Return the [x, y] coordinate for the center point of the cell that contains the specified text.  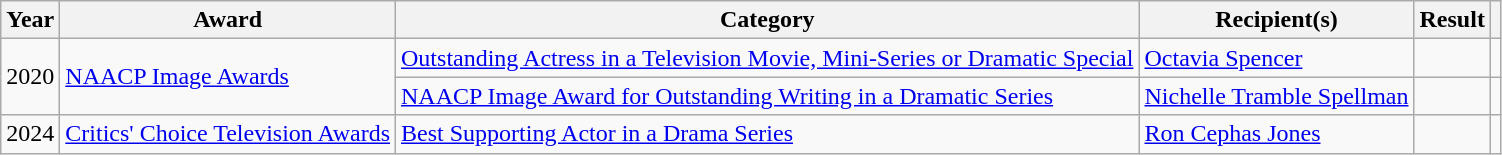
2024 [30, 134]
2020 [30, 77]
Ron Cephas Jones [1276, 134]
Best Supporting Actor in a Drama Series [768, 134]
Result [1452, 20]
NAACP Image Award for Outstanding Writing in a Dramatic Series [768, 96]
NAACP Image Awards [228, 77]
Nichelle Tramble Spellman [1276, 96]
Award [228, 20]
Outstanding Actress in a Television Movie, Mini-Series or Dramatic Special [768, 58]
Octavia Spencer [1276, 58]
Year [30, 20]
Recipient(s) [1276, 20]
Critics' Choice Television Awards [228, 134]
Category [768, 20]
